For the text-containing cell, return its midpoint in (x, y) coordinate format. 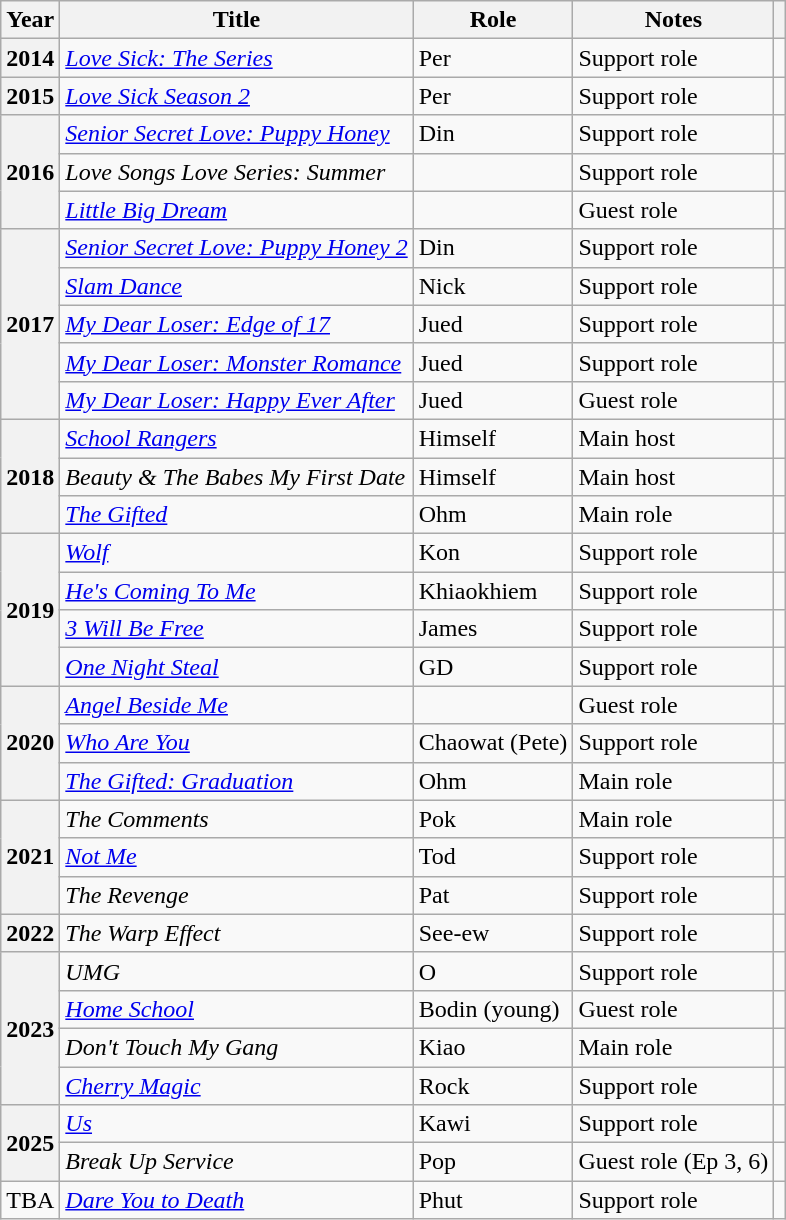
2019 (30, 610)
Guest role (Ep 3, 6) (674, 1162)
TBA (30, 1200)
2017 (30, 324)
Cherry Magic (236, 1085)
Kawi (493, 1124)
Rock (493, 1085)
Pok (493, 819)
Slam Dance (236, 286)
UMG (236, 971)
Angel Beside Me (236, 705)
Don't Touch My Gang (236, 1047)
2023 (30, 1028)
One Night Steal (236, 667)
2025 (30, 1143)
Pat (493, 895)
2022 (30, 933)
He's Coming To Me (236, 591)
James (493, 629)
Title (236, 20)
Nick (493, 286)
My Dear Loser: Monster Romance (236, 362)
The Gifted (236, 515)
Us (236, 1124)
GD (493, 667)
2016 (30, 172)
2015 (30, 96)
See-ew (493, 933)
3 Will Be Free (236, 629)
Role (493, 20)
Not Me (236, 857)
Wolf (236, 553)
School Rangers (236, 438)
The Warp Effect (236, 933)
My Dear Loser: Happy Ever After (236, 400)
2018 (30, 476)
My Dear Loser: Edge of 17 (236, 324)
2021 (30, 857)
Who Are You (236, 743)
Year (30, 20)
Khiaokhiem (493, 591)
Tod (493, 857)
Beauty & The Babes My First Date (236, 477)
Chaowat (Pete) (493, 743)
2014 (30, 58)
Kon (493, 553)
The Revenge (236, 895)
Kiao (493, 1047)
O (493, 971)
Bodin (young) (493, 1009)
Break Up Service (236, 1162)
Dare You to Death (236, 1200)
2020 (30, 743)
Phut (493, 1200)
Senior Secret Love: Puppy Honey 2 (236, 248)
The Gifted: Graduation (236, 781)
Little Big Dream (236, 210)
Notes (674, 20)
Love Sick: The Series (236, 58)
Pop (493, 1162)
The Comments (236, 819)
Senior Secret Love: Puppy Honey (236, 134)
Love Songs Love Series: Summer (236, 172)
Home School (236, 1009)
Love Sick Season 2 (236, 96)
